Scan for the cell matching the given text and deliver its (X, Y) coordinate at center. 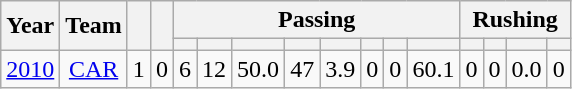
3.9 (340, 69)
Team (94, 26)
Year (30, 26)
12 (214, 69)
0.0 (526, 69)
60.1 (434, 69)
CAR (94, 69)
Rushing (515, 20)
6 (184, 69)
47 (302, 69)
2010 (30, 69)
50.0 (258, 69)
1 (138, 69)
Passing (316, 20)
